Find where the given text appears and provide that cell's center as (X, Y) coordinate. 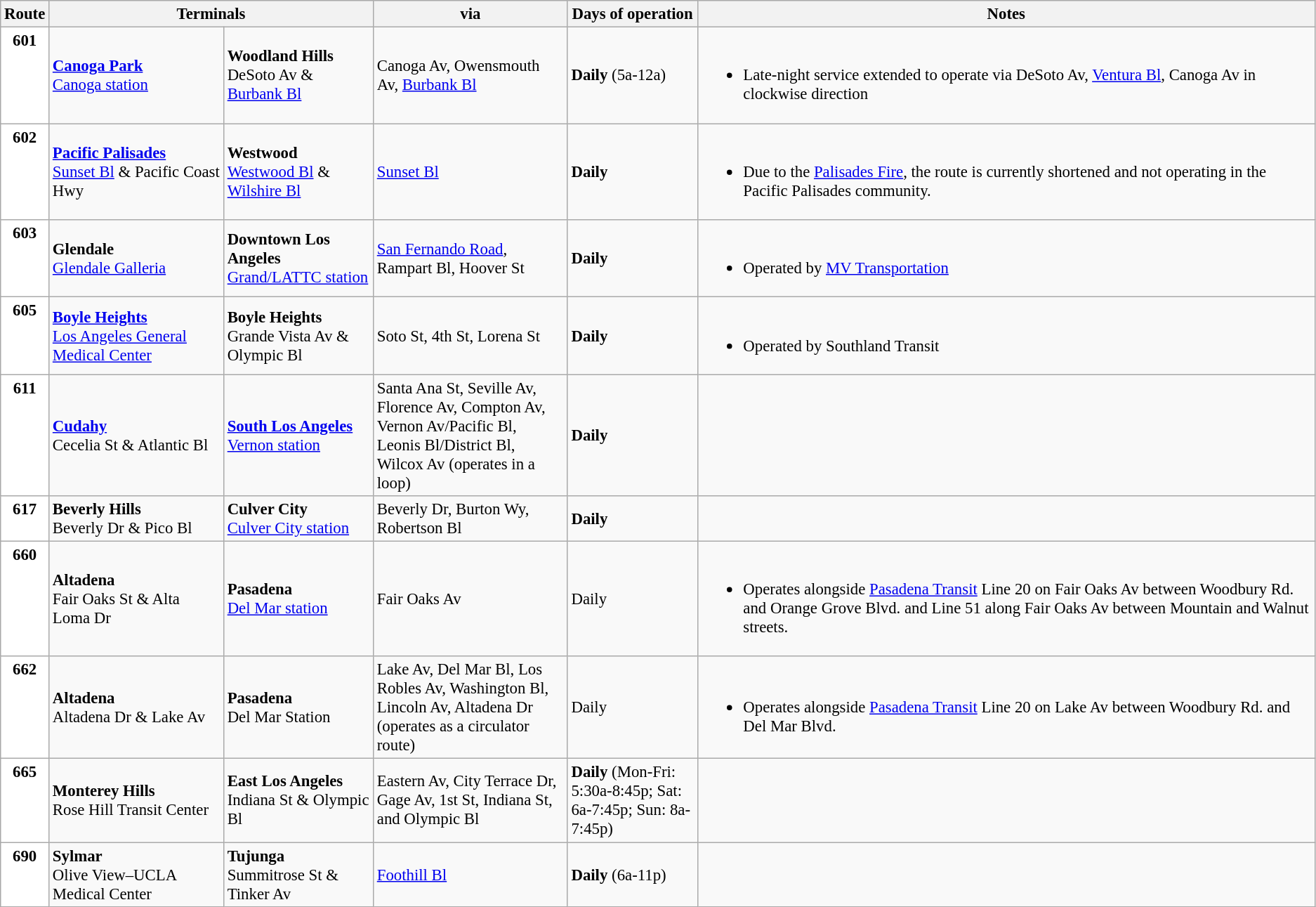
AltadenaAltadena Dr & Lake Av (136, 707)
Daily (5a-12a) (632, 76)
PasadenaDel Mar Station (298, 707)
Daily (Mon-Fri: 5:30a-8:45p; Sat: 6a-7:45p; Sun: 8a-7:45p) (632, 801)
Notes (1006, 14)
Culver CityCulver City station (298, 518)
611 (25, 436)
605 (25, 336)
Downtown Los AngelesGrand/LATTC station (298, 259)
SylmarOlive View–UCLA Medical Center (136, 875)
Boyle HeightsLos Angeles General Medical Center (136, 336)
Boyle HeightsGrande Vista Av & Olympic Bl (298, 336)
East Los AngelesIndiana St & Olympic Bl (298, 801)
Lake Av, Del Mar Bl, Los Robles Av, Washington Bl, Lincoln Av, Altadena Dr (operates as a circulator route) (471, 707)
Route (25, 14)
Soto St, 4th St, Lorena St (471, 336)
WestwoodWestwood Bl & Wilshire Bl (298, 171)
TujungaSummitrose St & Tinker Av (298, 875)
South Los AngelesVernon station (298, 436)
Foothill Bl (471, 875)
602 (25, 171)
603 (25, 259)
Daily (6a-11p) (632, 875)
Terminals (211, 14)
Sunset Bl (471, 171)
Eastern Av, City Terrace Dr, Gage Av, 1st St, Indiana St, and Olympic Bl (471, 801)
Canoga Av, Owensmouth Av, Burbank Bl (471, 76)
Days of operation (632, 14)
665 (25, 801)
690 (25, 875)
via (471, 14)
Canoga ParkCanoga station (136, 76)
Beverly Dr, Burton Wy, Robertson Bl (471, 518)
Operated by MV Transportation (1006, 259)
GlendaleGlendale Galleria (136, 259)
San Fernando Road, Rampart Bl, Hoover St (471, 259)
662 (25, 707)
Operates alongside Pasadena Transit Line 20 on Lake Av between Woodbury Rd. and Del Mar Blvd. (1006, 707)
617 (25, 518)
Late-night service extended to operate via DeSoto Av, Ventura Bl, Canoga Av in clockwise direction (1006, 76)
601 (25, 76)
Woodland HillsDeSoto Av & Burbank Bl (298, 76)
660 (25, 599)
Fair Oaks Av (471, 599)
Beverly HillsBeverly Dr & Pico Bl (136, 518)
PasadenaDel Mar station (298, 599)
Santa Ana St, Seville Av, Florence Av, Compton Av, Vernon Av/Pacific Bl, Leonis Bl/District Bl, Wilcox Av (operates in a loop) (471, 436)
Operated by Southland Transit (1006, 336)
Due to the Palisades Fire, the route is currently shortened and not operating in the Pacific Palisades community. (1006, 171)
Pacific PalisadesSunset Bl & Pacific Coast Hwy (136, 171)
Monterey HillsRose Hill Transit Center (136, 801)
AltadenaFair Oaks St & Alta Loma Dr (136, 599)
CudahyCecelia St & Atlantic Bl (136, 436)
